From the cell containing the given text, extract its center point as [X, Y] coordinate. 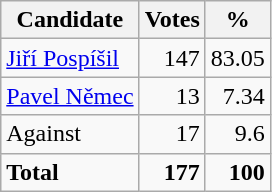
Candidate [70, 20]
Against [70, 134]
Pavel Němec [70, 96]
13 [172, 96]
Votes [172, 20]
147 [172, 58]
17 [172, 134]
Jiří Pospíšil [70, 58]
% [238, 20]
Total [70, 172]
7.34 [238, 96]
100 [238, 172]
83.05 [238, 58]
177 [172, 172]
9.6 [238, 134]
